Determine the [X, Y] coordinate at the center of the cell enclosing the given text.  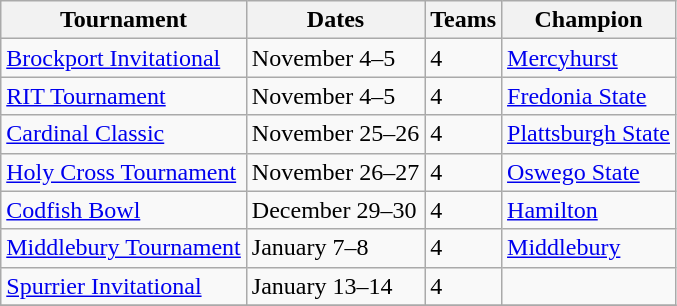
Middlebury [589, 248]
Middlebury Tournament [124, 248]
Oswego State [589, 172]
Teams [464, 20]
RIT Tournament [124, 96]
Champion [589, 20]
November 25–26 [335, 134]
Dates [335, 20]
January 7–8 [335, 248]
Plattsburgh State [589, 134]
December 29–30 [335, 210]
Cardinal Classic [124, 134]
Brockport Invitational [124, 58]
Spurrier Invitational [124, 286]
Fredonia State [589, 96]
Hamilton [589, 210]
Holy Cross Tournament [124, 172]
Tournament [124, 20]
January 13–14 [335, 286]
Mercyhurst [589, 58]
Codfish Bowl [124, 210]
November 26–27 [335, 172]
